Scan for the cell matching the given text and deliver its [X, Y] coordinate at center. 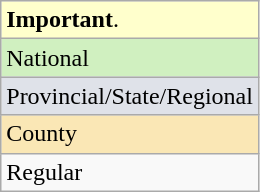
County [130, 134]
Provincial/State/Regional [130, 96]
Important. [130, 20]
National [130, 58]
Regular [130, 172]
